Extract the [x, y] coordinate from the center of the cell holding the provided text.  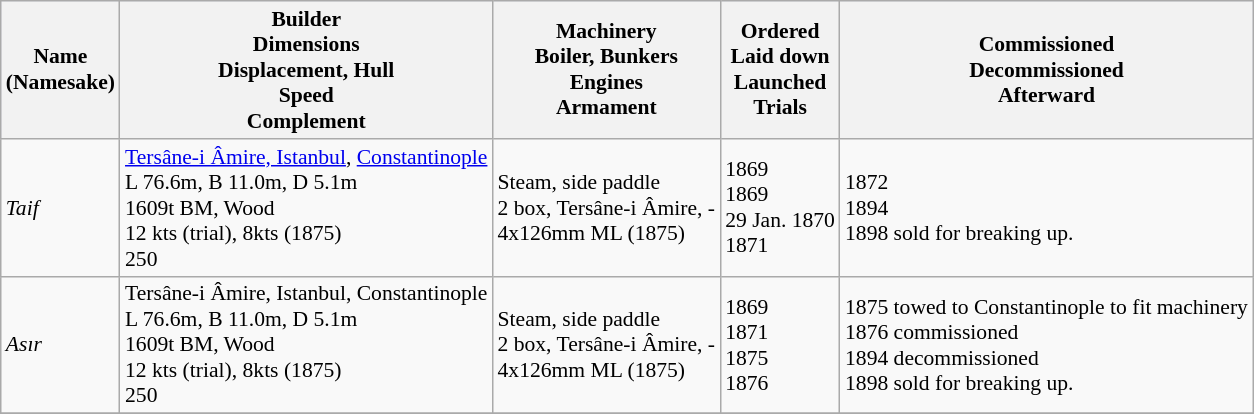
1875 towed to Constantinople to fit machinery1876 commissioned1894 decommissioned1898 sold for breaking up. [1046, 345]
1869187118751876 [780, 345]
Name(Namesake) [60, 70]
Asır [60, 345]
BuilderDimensionsDisplacement, HullSpeedComplement [306, 70]
1869186929 Jan. 18701871 [780, 208]
OrderedLaid downLaunchedTrials [780, 70]
187218941898 sold for breaking up. [1046, 208]
Taif [60, 208]
CommissionedDecommissionedAfterward [1046, 70]
MachineryBoiler, BunkersEnginesArmament [606, 70]
